Return [x, y] of the center of cell containing provided text 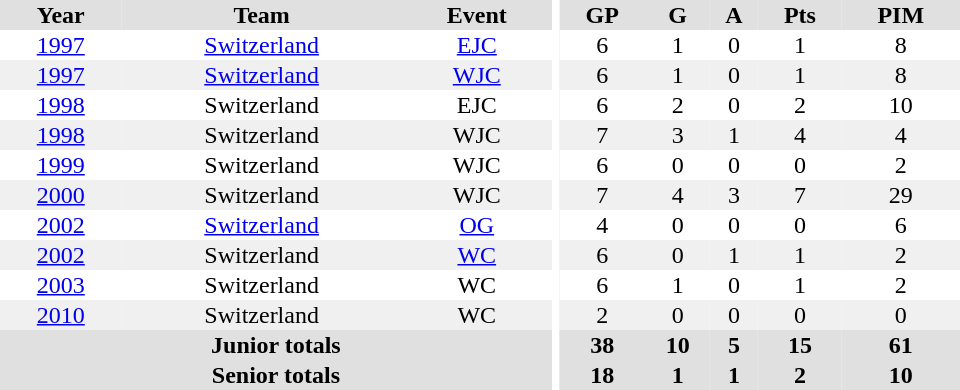
38 [602, 345]
2003 [61, 285]
5 [734, 345]
1999 [61, 165]
Event [477, 15]
18 [602, 375]
G [677, 15]
A [734, 15]
29 [901, 195]
Pts [800, 15]
PIM [901, 15]
2010 [61, 315]
61 [901, 345]
Year [61, 15]
Team [262, 15]
GP [602, 15]
Junior totals [276, 345]
OG [477, 225]
2000 [61, 195]
15 [800, 345]
Senior totals [276, 375]
